Provide the [X, Y] coordinate of the cell's center where the given text is located.  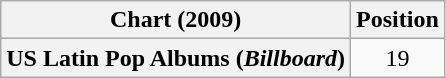
Position [398, 20]
19 [398, 58]
Chart (2009) [176, 20]
US Latin Pop Albums (Billboard) [176, 58]
